Identify which cell holds the provided text, then report its [X, Y] central coordinate. 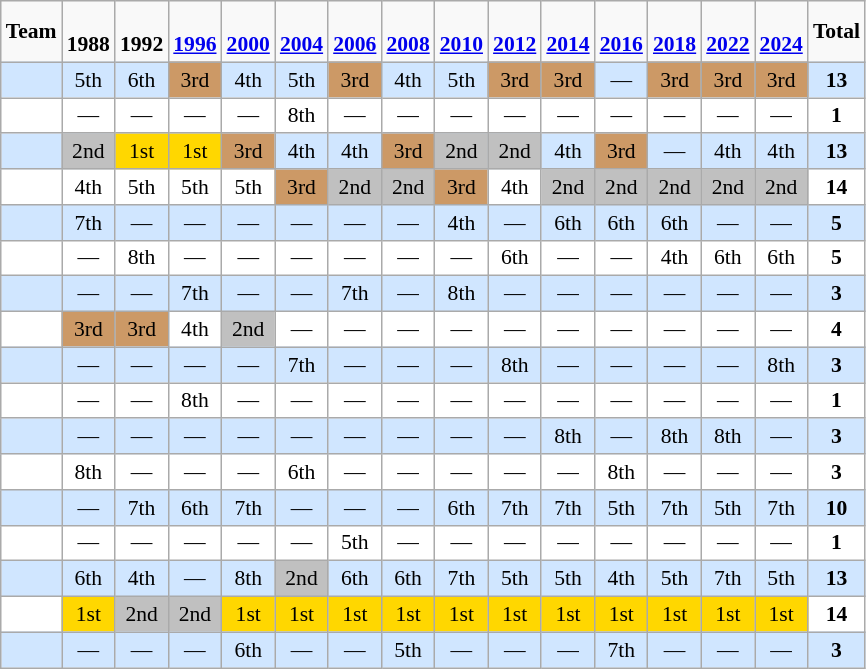
1996 [194, 32]
2022 [728, 32]
2000 [248, 32]
1988 [88, 32]
2024 [782, 32]
Team [32, 32]
4 [836, 330]
2018 [674, 32]
2016 [622, 32]
10 [836, 508]
2012 [514, 32]
Total [836, 32]
2010 [462, 32]
2004 [302, 32]
2006 [354, 32]
2014 [568, 32]
2008 [408, 32]
1992 [142, 32]
